Detect which cell encompasses the target text, then output its [X, Y] center coordinate. 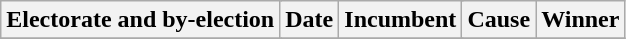
Winner [580, 20]
Date [310, 20]
Incumbent [400, 20]
Cause [499, 20]
Electorate and by-election [140, 20]
